Scan for the cell matching the given text and deliver its (x, y) coordinate at center. 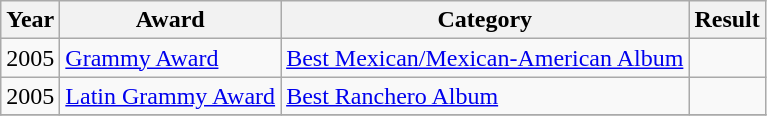
Best Mexican/Mexican-American Album (485, 58)
Result (727, 20)
Year (30, 20)
Award (170, 20)
Latin Grammy Award (170, 96)
Grammy Award (170, 58)
Best Ranchero Album (485, 96)
Category (485, 20)
